For the text-containing cell, return its midpoint in (x, y) coordinate format. 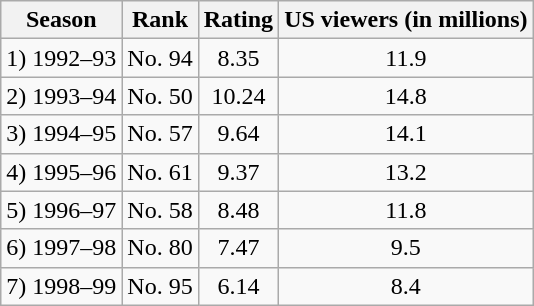
No. 50 (160, 96)
9.5 (406, 248)
US viewers (in millions) (406, 20)
8.35 (238, 58)
Rank (160, 20)
No. 58 (160, 210)
14.8 (406, 96)
2) 1993–94 (62, 96)
3) 1994–95 (62, 134)
8.48 (238, 210)
6) 1997–98 (62, 248)
9.37 (238, 172)
7.47 (238, 248)
8.4 (406, 286)
13.2 (406, 172)
Rating (238, 20)
11.8 (406, 210)
7) 1998–99 (62, 286)
No. 94 (160, 58)
No. 80 (160, 248)
No. 95 (160, 286)
Season (62, 20)
4) 1995–96 (62, 172)
No. 57 (160, 134)
1) 1992–93 (62, 58)
11.9 (406, 58)
9.64 (238, 134)
No. 61 (160, 172)
10.24 (238, 96)
6.14 (238, 286)
14.1 (406, 134)
5) 1996–97 (62, 210)
